Locate the cell with the specified text and output its (X, Y) center coordinate. 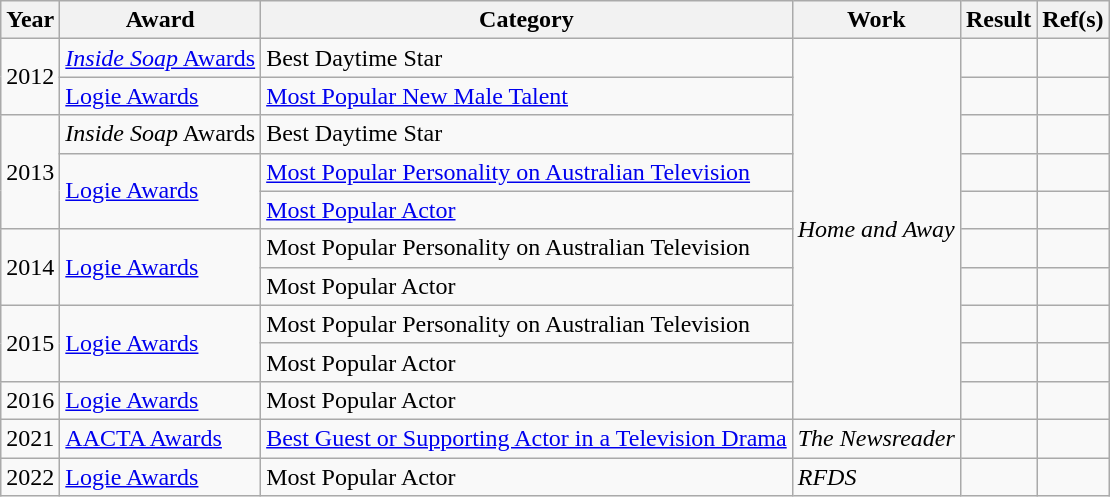
2013 (30, 172)
2021 (30, 438)
Work (876, 20)
RFDS (876, 477)
2022 (30, 477)
Home and Away (876, 230)
Award (160, 20)
Best Guest or Supporting Actor in a Television Drama (527, 438)
AACTA Awards (160, 438)
2014 (30, 267)
Result (998, 20)
2012 (30, 77)
Category (527, 20)
Ref(s) (1073, 20)
2016 (30, 400)
2015 (30, 343)
Year (30, 20)
The Newsreader (876, 438)
Most Popular New Male Talent (527, 96)
